Detect which cell encompasses the target text, then output its [X, Y] center coordinate. 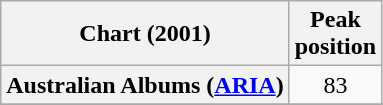
Chart (2001) [145, 34]
83 [335, 85]
Australian Albums (ARIA) [145, 85]
Peakposition [335, 34]
